Locate the cell with the specified text and output its (x, y) center coordinate. 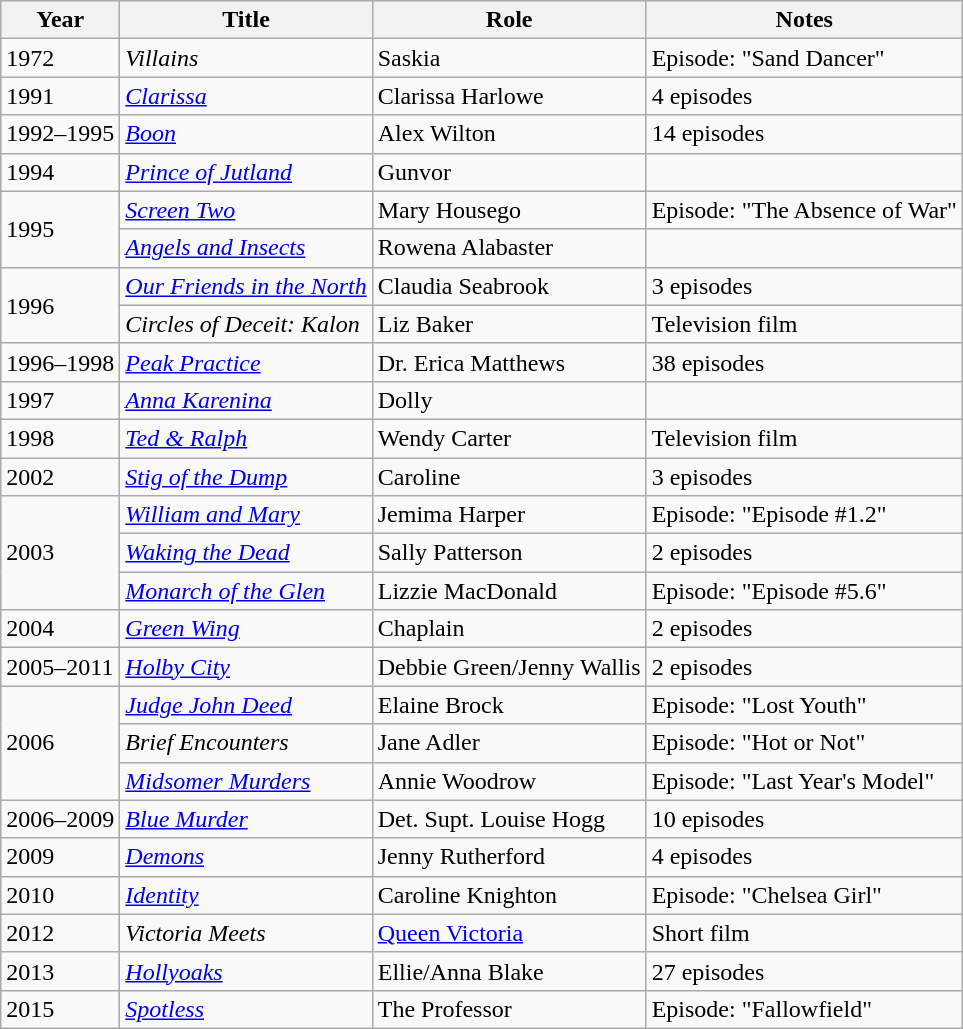
Hollyoaks (246, 971)
1992–1995 (60, 134)
Title (246, 20)
38 episodes (804, 362)
Victoria Meets (246, 933)
Spotless (246, 1009)
1998 (60, 438)
Notes (804, 20)
1996 (60, 305)
Boon (246, 134)
Green Wing (246, 629)
Claudia Seabrook (509, 286)
2015 (60, 1009)
Caroline (509, 477)
Alex Wilton (509, 134)
2013 (60, 971)
1996–1998 (60, 362)
Sally Patterson (509, 553)
Episode: "Episode #1.2" (804, 515)
Episode: "Hot or Not" (804, 743)
Elaine Brock (509, 705)
Episode: "Chelsea Girl" (804, 895)
Villains (246, 58)
2012 (60, 933)
Jane Adler (509, 743)
1997 (60, 400)
Angels and Insects (246, 248)
Saskia (509, 58)
Mary Housego (509, 210)
1994 (60, 172)
1991 (60, 96)
William and Mary (246, 515)
Episode: "The Absence of War" (804, 210)
Year (60, 20)
Midsomer Murders (246, 781)
14 episodes (804, 134)
Gunvor (509, 172)
2002 (60, 477)
Jemima Harper (509, 515)
Lizzie MacDonald (509, 591)
The Professor (509, 1009)
Prince of Jutland (246, 172)
Role (509, 20)
27 episodes (804, 971)
Monarch of the Glen (246, 591)
Identity (246, 895)
2006 (60, 743)
Chaplain (509, 629)
Episode: "Last Year's Model" (804, 781)
Brief Encounters (246, 743)
Episode: "Fallowfield" (804, 1009)
Queen Victoria (509, 933)
Blue Murder (246, 819)
Episode: "Sand Dancer" (804, 58)
2004 (60, 629)
Rowena Alabaster (509, 248)
Jenny Rutherford (509, 857)
10 episodes (804, 819)
Holby City (246, 667)
2009 (60, 857)
Short film (804, 933)
Wendy Carter (509, 438)
Peak Practice (246, 362)
2010 (60, 895)
Det. Supt. Louise Hogg (509, 819)
Our Friends in the North (246, 286)
Liz Baker (509, 324)
2006–2009 (60, 819)
Dolly (509, 400)
1972 (60, 58)
Anna Karenina (246, 400)
Demons (246, 857)
1995 (60, 229)
Clarissa Harlowe (509, 96)
Ellie/Anna Blake (509, 971)
Ted & Ralph (246, 438)
Episode: "Lost Youth" (804, 705)
Screen Two (246, 210)
2003 (60, 553)
Dr. Erica Matthews (509, 362)
Caroline Knighton (509, 895)
Waking the Dead (246, 553)
Circles of Deceit: Kalon (246, 324)
Debbie Green/Jenny Wallis (509, 667)
Judge John Deed (246, 705)
Stig of the Dump (246, 477)
Annie Woodrow (509, 781)
2005–2011 (60, 667)
Episode: "Episode #5.6" (804, 591)
Clarissa (246, 96)
